Capture the cell that displays the provided text and extract its (x, y) central coordinate. 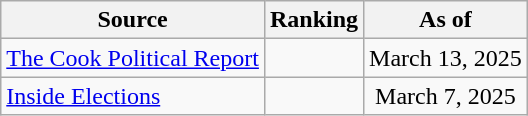
The Cook Political Report (133, 58)
Ranking (314, 20)
March 13, 2025 (446, 58)
As of (446, 20)
March 7, 2025 (446, 96)
Inside Elections (133, 96)
Source (133, 20)
